Return (x, y) of the center of cell containing provided text 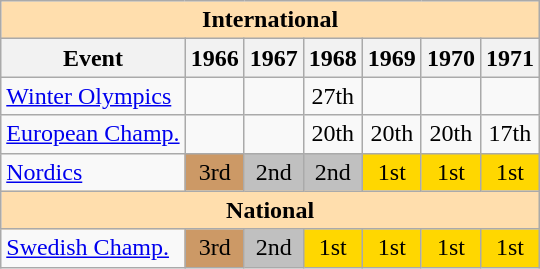
Nordics (93, 172)
1967 (274, 58)
European Champ. (93, 134)
1971 (510, 58)
Event (93, 58)
National (270, 210)
1968 (332, 58)
Winter Olympics (93, 96)
17th (510, 134)
1969 (392, 58)
1970 (450, 58)
27th (332, 96)
Swedish Champ. (93, 248)
International (270, 20)
1966 (214, 58)
